Search for the cell housing the specified text and yield its (x, y) center coordinate. 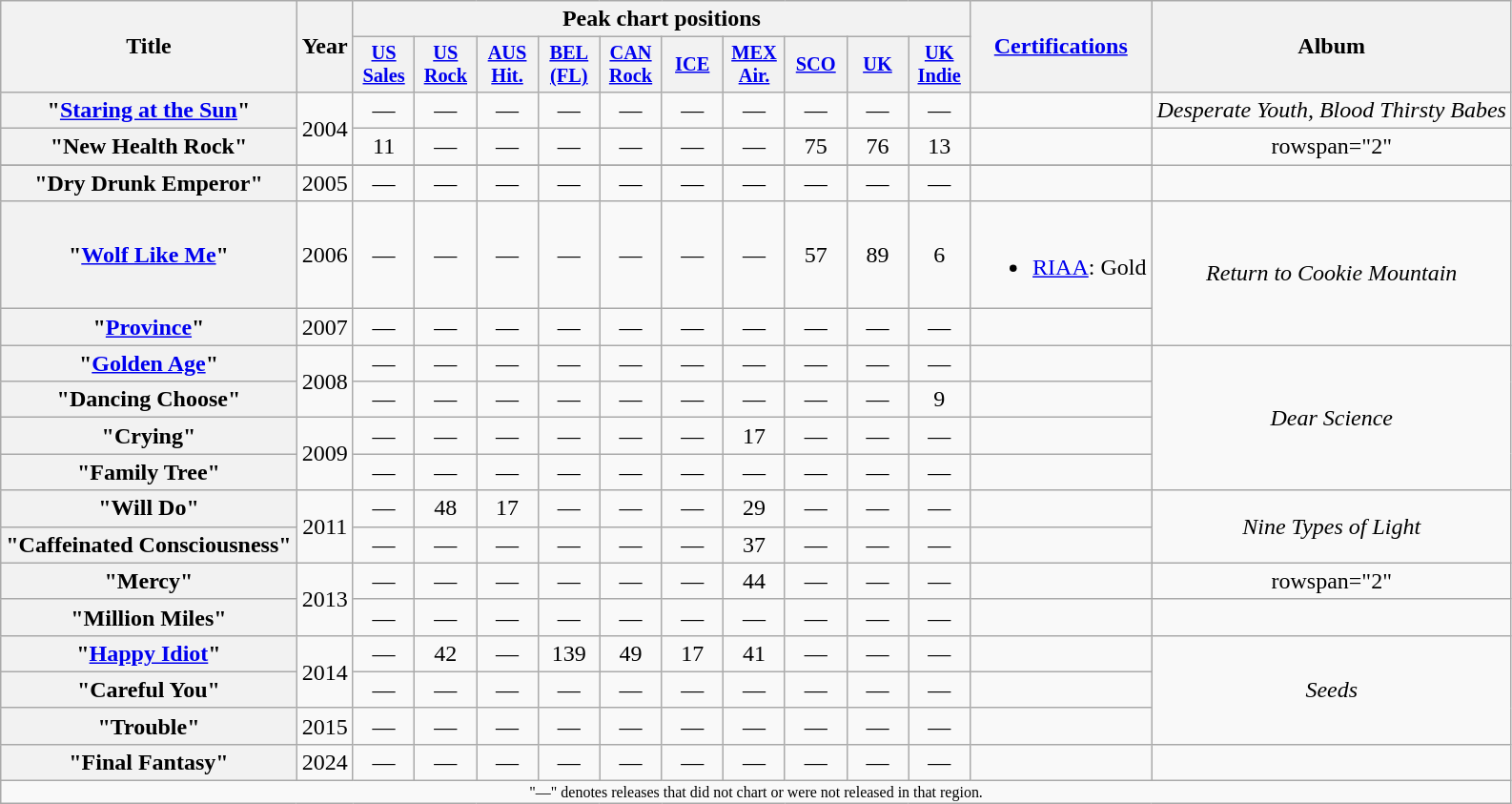
Title (149, 47)
"Staring at the Sun" (149, 110)
CANRock (631, 65)
76 (877, 147)
"Careful You" (149, 690)
"Province" (149, 327)
37 (755, 545)
2004 (324, 128)
"Will Do" (149, 508)
139 (568, 653)
6 (940, 256)
"Final Fantasy" (149, 762)
"Mercy" (149, 581)
Dear Science (1332, 418)
"Dancing Choose" (149, 400)
RIAA: Gold (1061, 256)
2015 (324, 726)
2006 (324, 256)
"Trouble" (149, 726)
2005 (324, 183)
89 (877, 256)
"—" denotes releases that did not chart or were not released in that region. (757, 793)
2024 (324, 762)
29 (755, 508)
Album (1332, 47)
2011 (324, 526)
Nine Types of Light (1332, 526)
44 (755, 581)
13 (940, 147)
SCO (816, 65)
Desperate Youth, Blood Thirsty Babes (1332, 110)
"Dry Drunk Emperor" (149, 183)
75 (816, 147)
41 (755, 653)
2007 (324, 327)
2013 (324, 599)
USRock (446, 65)
BEL(FL) (568, 65)
Peak chart positions (662, 19)
UK (877, 65)
"Wolf Like Me" (149, 256)
11 (383, 147)
ICE (692, 65)
"Caffeinated Consciousness" (149, 545)
"New Health Rock" (149, 147)
UKIndie (940, 65)
USSales (383, 65)
57 (816, 256)
"Golden Age" (149, 363)
Year (324, 47)
AUSHit. (507, 65)
2009 (324, 454)
48 (446, 508)
"Million Miles" (149, 617)
Return to Cookie Mountain (1332, 273)
MEXAir. (755, 65)
"Happy Idiot" (149, 653)
2008 (324, 381)
"Family Tree" (149, 472)
"Crying" (149, 436)
49 (631, 653)
2014 (324, 671)
Seeds (1332, 690)
42 (446, 653)
9 (940, 400)
Certifications (1061, 47)
